Provide the (X, Y) coordinate of the cell's center where the given text is located.  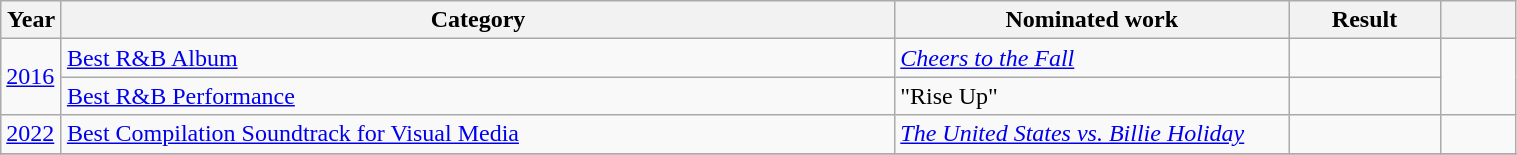
Nominated work (1092, 20)
"Rise Up" (1092, 96)
Best Compilation Soundtrack for Visual Media (478, 134)
Best R&B Performance (478, 96)
Best R&B Album (478, 58)
Cheers to the Fall (1092, 58)
Year (32, 20)
The United States vs. Billie Holiday (1092, 134)
2016 (32, 77)
Result (1365, 20)
2022 (32, 134)
Category (478, 20)
